Scan for the cell matching the given text and deliver its (X, Y) coordinate at center. 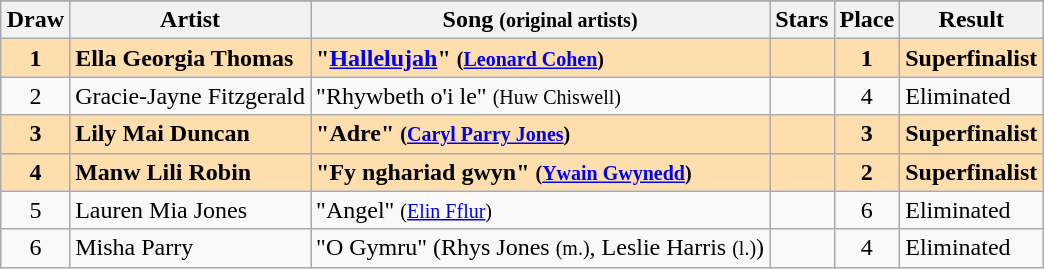
"Fy nghariad gwyn" (Ywain Gwynedd) (540, 172)
"Rhywbeth o'i le" (Huw Chiswell) (540, 96)
Stars (802, 20)
5 (35, 210)
Place (867, 20)
Ella Georgia Thomas (190, 58)
Misha Parry (190, 248)
Draw (35, 20)
"O Gymru" (Rhys Jones (m.), Leslie Harris (l.)) (540, 248)
"Angel" (Elin Fflur) (540, 210)
"Hallelujah" (Leonard Cohen) (540, 58)
Gracie-Jayne Fitzgerald (190, 96)
"Adre" (Caryl Parry Jones) (540, 134)
Manw Lili Robin (190, 172)
Lauren Mia Jones (190, 210)
Lily Mai Duncan (190, 134)
Artist (190, 20)
Song (original artists) (540, 20)
Result (972, 20)
